Extract the (x, y) coordinate from the center of the cell holding the provided text.  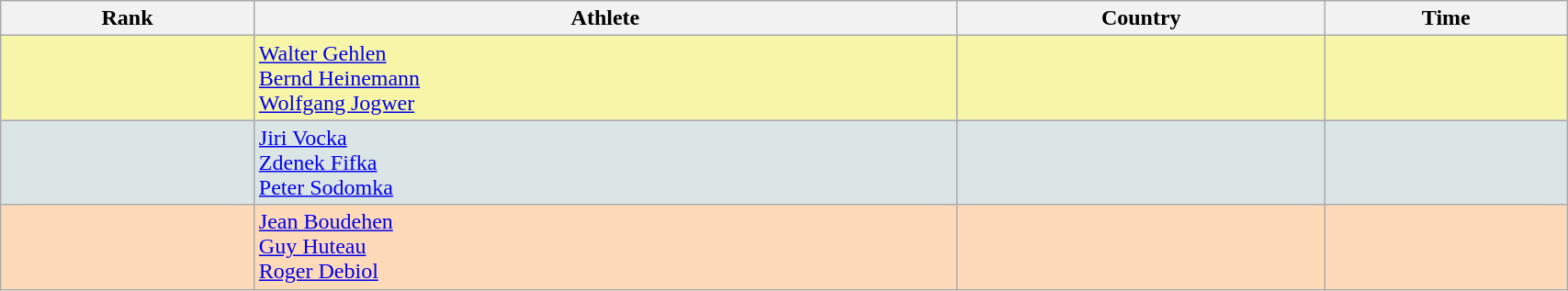
Time (1446, 18)
Jiri VockaZdenek FifkaPeter Sodomka (604, 162)
Rank (128, 18)
Walter GehlenBernd HeinemannWolfgang Jogwer (604, 78)
Athlete (604, 18)
Country (1141, 18)
Jean BoudehenGuy HuteauRoger Debiol (604, 247)
